For the text-containing cell, return its midpoint in (x, y) coordinate format. 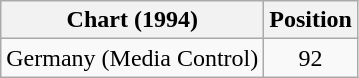
Position (311, 20)
Chart (1994) (132, 20)
92 (311, 58)
Germany (Media Control) (132, 58)
